Locate the cell with the specified text and output its (x, y) center coordinate. 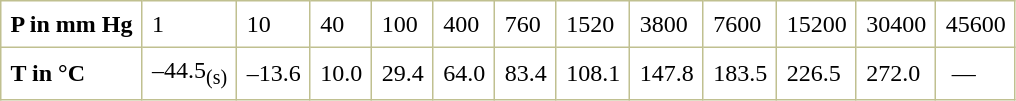
40 (341, 24)
1520 (593, 24)
83.4 (526, 74)
272.0 (896, 74)
29.4 (403, 74)
T in °C (72, 74)
226.5 (817, 74)
10 (274, 24)
–44.5(s) (190, 74)
10.0 (341, 74)
760 (526, 24)
183.5 (740, 74)
3800 (667, 24)
400 (464, 24)
7600 (740, 24)
— (976, 74)
15200 (817, 24)
1 (190, 24)
100 (403, 24)
30400 (896, 24)
108.1 (593, 74)
147.8 (667, 74)
–13.6 (274, 74)
64.0 (464, 74)
45600 (976, 24)
P in mm Hg (72, 24)
